Scan for the cell matching the given text and deliver its [x, y] coordinate at center. 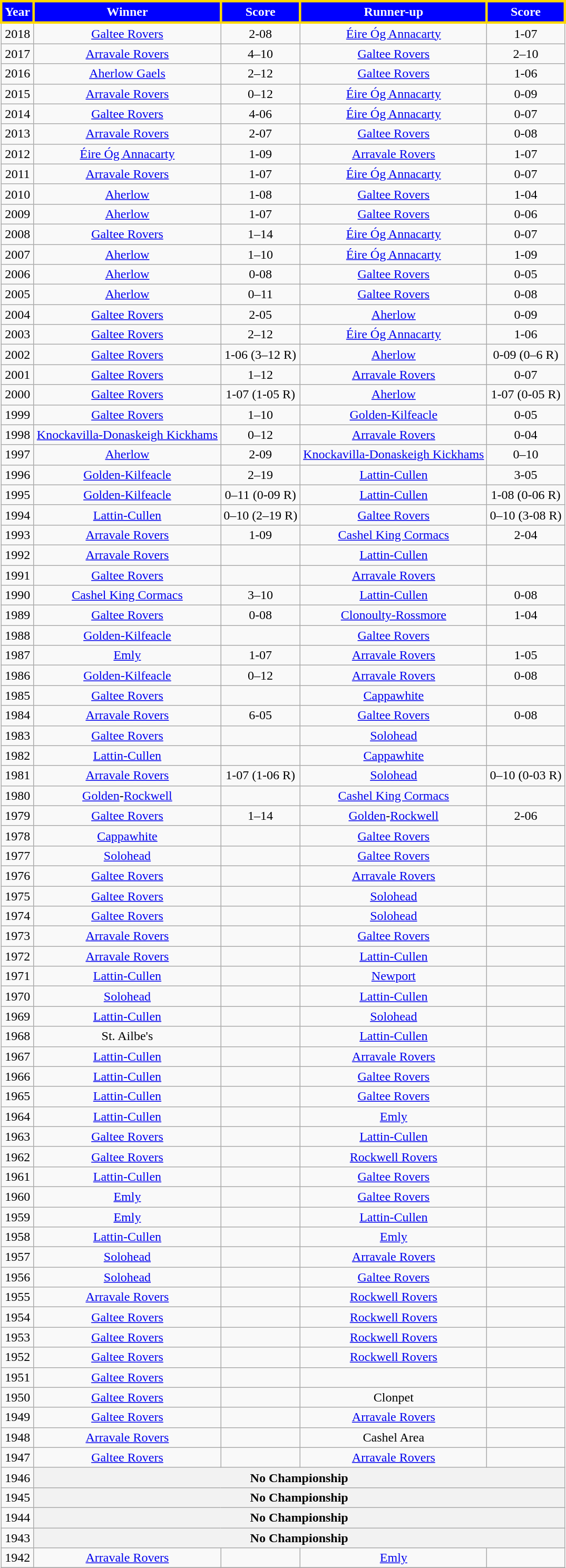
2015 [17, 94]
1997 [17, 455]
2-09 [260, 455]
1958 [17, 1237]
1968 [17, 1036]
1951 [17, 1377]
1960 [17, 1197]
1971 [17, 976]
1950 [17, 1397]
1992 [17, 555]
1-06 (3–12 R) [260, 355]
2–10 [526, 54]
Winner [127, 12]
1994 [17, 515]
2008 [17, 234]
1989 [17, 615]
1979 [17, 816]
1955 [17, 1297]
1975 [17, 896]
1-07 (0-05 R) [526, 395]
1995 [17, 495]
2–19 [260, 475]
1956 [17, 1277]
1983 [17, 736]
1945 [17, 1497]
1962 [17, 1157]
4-06 [260, 114]
1957 [17, 1257]
1969 [17, 1016]
1986 [17, 675]
1990 [17, 595]
1966 [17, 1076]
1999 [17, 415]
1972 [17, 956]
1948 [17, 1437]
1978 [17, 836]
6-05 [260, 716]
2002 [17, 355]
St. Ailbe's [127, 1036]
1984 [17, 716]
2014 [17, 114]
1998 [17, 435]
Aherlow Gaels [127, 74]
2013 [17, 134]
0-04 [526, 435]
0–10 (3-08 R) [526, 515]
1996 [17, 475]
2-07 [260, 134]
0–10 (2–19 R) [260, 515]
Runner-up [394, 12]
1980 [17, 796]
1952 [17, 1357]
1981 [17, 776]
2012 [17, 154]
2018 [17, 33]
1982 [17, 756]
1949 [17, 1417]
Newport [394, 976]
2011 [17, 174]
1977 [17, 856]
1946 [17, 1477]
1973 [17, 936]
2004 [17, 315]
2000 [17, 395]
1967 [17, 1056]
1-07 (1-05 R) [260, 395]
2006 [17, 275]
1970 [17, 996]
Clonoulty-Rossmore [394, 615]
1953 [17, 1337]
1964 [17, 1116]
1974 [17, 916]
0–10 [526, 455]
1965 [17, 1096]
1-05 [526, 655]
0–11 (0-09 R) [260, 495]
2-04 [526, 535]
1987 [17, 655]
0-09 (0–6 R) [526, 355]
Cashel Area [394, 1437]
2009 [17, 214]
1942 [17, 1558]
1963 [17, 1136]
0–10 (0-03 R) [526, 776]
1976 [17, 876]
2017 [17, 54]
2001 [17, 375]
1-08 [260, 194]
2010 [17, 194]
1947 [17, 1457]
1–12 [260, 375]
2-08 [260, 33]
1988 [17, 635]
3-05 [526, 475]
2003 [17, 335]
0–11 [260, 295]
1959 [17, 1217]
2016 [17, 74]
0-06 [526, 214]
2007 [17, 254]
1985 [17, 695]
1961 [17, 1177]
1-07 (1-06 R) [260, 776]
2005 [17, 295]
1-08 (0-06 R) [526, 495]
Clonpet [394, 1397]
1991 [17, 575]
Year [17, 12]
1993 [17, 535]
1954 [17, 1317]
2-05 [260, 315]
1943 [17, 1538]
4–10 [260, 54]
2-06 [526, 816]
3–10 [260, 595]
1944 [17, 1517]
